Identify which cell holds the provided text, then report its (x, y) central coordinate. 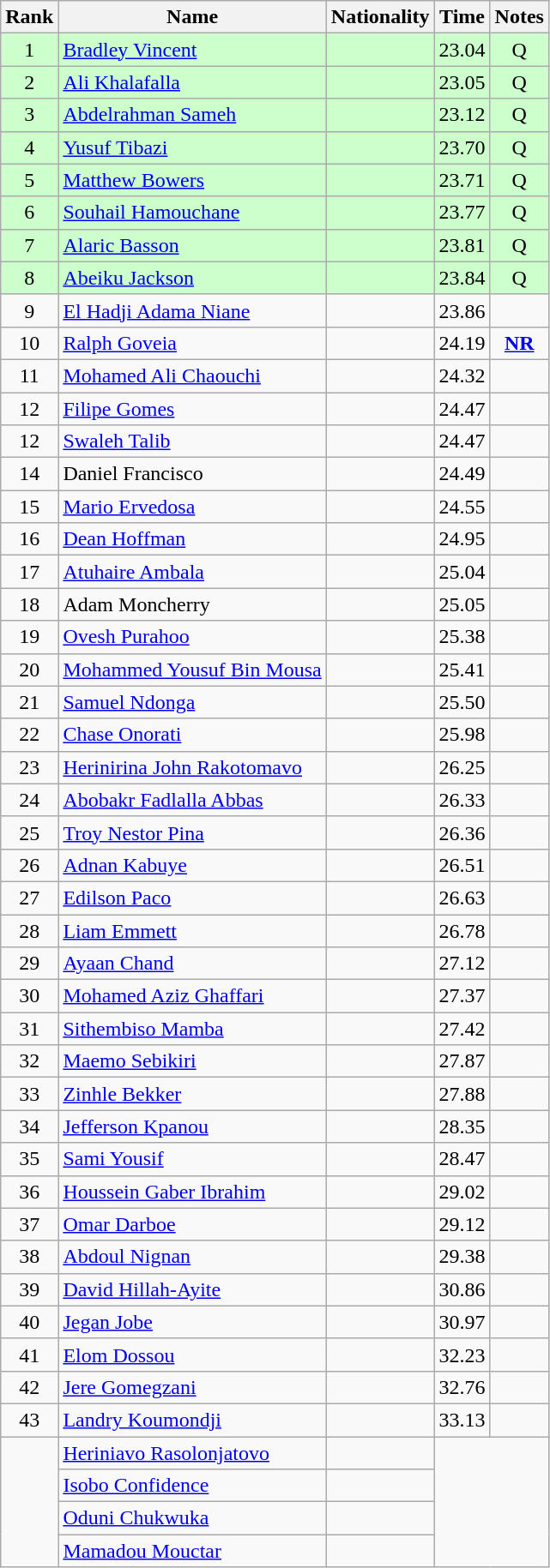
20 (29, 670)
32 (29, 1061)
Alaric Basson (192, 245)
24.55 (462, 507)
21 (29, 702)
27.12 (462, 964)
Edilson Paco (192, 898)
41 (29, 1355)
25.38 (462, 637)
Atuhaire Ambala (192, 572)
27.42 (462, 1029)
27.87 (462, 1061)
24.95 (462, 539)
36 (29, 1192)
7 (29, 245)
Adam Moncherry (192, 604)
30.86 (462, 1289)
24.32 (462, 375)
Mohamed Aziz Ghaffari (192, 996)
19 (29, 637)
27 (29, 898)
26.63 (462, 898)
29 (29, 964)
42 (29, 1387)
18 (29, 604)
Mohamed Ali Chaouchi (192, 375)
Rank (29, 17)
17 (29, 572)
Dean Hoffman (192, 539)
Liam Emmett (192, 930)
23 (29, 767)
26 (29, 865)
34 (29, 1126)
Heriniavo Rasolonjatovo (192, 1453)
Mario Ervedosa (192, 507)
Name (192, 17)
25.98 (462, 735)
33.13 (462, 1420)
Jefferson Kpanou (192, 1126)
26.51 (462, 865)
35 (29, 1159)
Chase Onorati (192, 735)
Daniel Francisco (192, 474)
23.86 (462, 310)
8 (29, 278)
Sithembiso Mamba (192, 1029)
2 (29, 82)
Ralph Goveia (192, 343)
37 (29, 1224)
Ovesh Purahoo (192, 637)
6 (29, 213)
Zinhle Bekker (192, 1094)
Mohammed Yousuf Bin Mousa (192, 670)
Ali Khalafalla (192, 82)
27.88 (462, 1094)
24.49 (462, 474)
Abobakr Fadlalla Abbas (192, 800)
Filipe Gomes (192, 409)
32.23 (462, 1355)
Nationality (380, 17)
Yusuf Tibazi (192, 147)
23.04 (462, 50)
33 (29, 1094)
29.12 (462, 1224)
23.77 (462, 213)
4 (29, 147)
Jegan Jobe (192, 1322)
Houssein Gaber Ibrahim (192, 1192)
15 (29, 507)
5 (29, 180)
28.47 (462, 1159)
40 (29, 1322)
38 (29, 1257)
26.36 (462, 832)
Maemo Sebikiri (192, 1061)
10 (29, 343)
27.37 (462, 996)
Souhail Hamouchane (192, 213)
Matthew Bowers (192, 180)
23.84 (462, 278)
26.78 (462, 930)
Bradley Vincent (192, 50)
23.71 (462, 180)
Omar Darboe (192, 1224)
24 (29, 800)
1 (29, 50)
25.41 (462, 670)
25.50 (462, 702)
Oduni Chukwuka (192, 1518)
Herinirina John Rakotomavo (192, 767)
Swaleh Talib (192, 442)
9 (29, 310)
Ayaan Chand (192, 964)
25.05 (462, 604)
Jere Gomegzani (192, 1387)
El Hadji Adama Niane (192, 310)
25.04 (462, 572)
Troy Nestor Pina (192, 832)
29.02 (462, 1192)
Abdoul Nignan (192, 1257)
Abdelrahman Sameh (192, 115)
23.81 (462, 245)
39 (29, 1289)
43 (29, 1420)
22 (29, 735)
31 (29, 1029)
Sami Yousif (192, 1159)
29.38 (462, 1257)
32.76 (462, 1387)
26.25 (462, 767)
26.33 (462, 800)
30 (29, 996)
23.70 (462, 147)
14 (29, 474)
Mamadou Mouctar (192, 1551)
Samuel Ndonga (192, 702)
Abeiku Jackson (192, 278)
16 (29, 539)
11 (29, 375)
Elom Dossou (192, 1355)
24.19 (462, 343)
Isobo Confidence (192, 1486)
3 (29, 115)
Notes (519, 17)
23.12 (462, 115)
David Hillah-Ayite (192, 1289)
NR (519, 343)
25 (29, 832)
28.35 (462, 1126)
Adnan Kabuye (192, 865)
23.05 (462, 82)
Time (462, 17)
30.97 (462, 1322)
28 (29, 930)
Landry Koumondji (192, 1420)
